Locate the cell with the specified text and output its (X, Y) center coordinate. 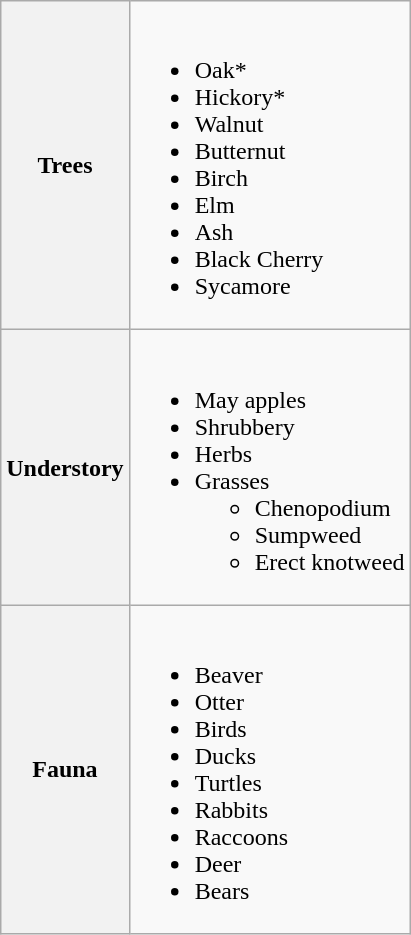
BeaverOtterBirdsDucksTurtlesRabbitsRaccoonsDeerBears (270, 770)
Oak*Hickory*WalnutButternutBirchElmAshBlack CherrySycamore (270, 166)
Trees (65, 166)
Fauna (65, 770)
Understory (65, 468)
May applesShrubberyHerbsGrassesChenopodiumSumpweedErect knotweed (270, 468)
